Find where the given text appears and provide that cell's center as (x, y) coordinate. 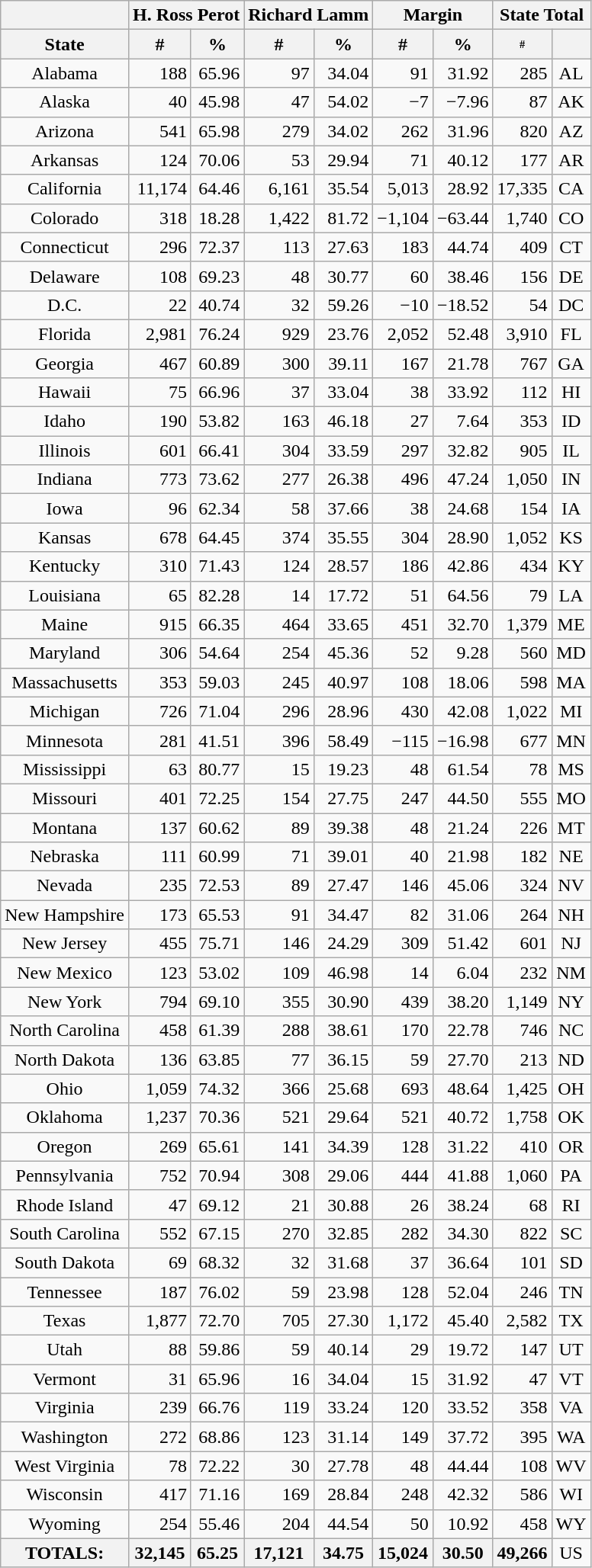
Wisconsin (65, 1495)
9.28 (462, 653)
Rhode Island (65, 1204)
119 (279, 1408)
560 (522, 653)
32,145 (159, 1553)
2,981 (159, 334)
79 (522, 595)
53 (279, 160)
7.64 (462, 422)
1,052 (522, 537)
929 (279, 334)
65.98 (217, 131)
State (65, 44)
SC (571, 1233)
44.54 (343, 1524)
68 (522, 1204)
186 (403, 566)
269 (159, 1146)
6,161 (279, 189)
GA (571, 364)
WA (571, 1437)
Idaho (65, 422)
113 (279, 247)
281 (159, 740)
31.14 (343, 1437)
AL (571, 73)
44.74 (462, 247)
33.65 (343, 624)
IN (571, 479)
11,174 (159, 189)
24.29 (343, 944)
23.98 (343, 1292)
29.64 (343, 1117)
112 (522, 393)
69 (159, 1262)
41.88 (462, 1175)
NY (571, 1002)
1,425 (522, 1089)
27 (403, 422)
204 (279, 1524)
46.18 (343, 422)
822 (522, 1233)
DC (571, 305)
39.11 (343, 364)
464 (279, 624)
IL (571, 451)
Washington (65, 1437)
NM (571, 973)
496 (403, 479)
1,022 (522, 711)
65.25 (217, 1553)
32.85 (343, 1233)
MO (571, 798)
25.68 (343, 1089)
52 (403, 653)
72.37 (217, 247)
54 (522, 305)
VT (571, 1379)
73.62 (217, 479)
288 (279, 1031)
1,050 (522, 479)
767 (522, 364)
1,740 (522, 218)
New York (65, 1002)
33.92 (462, 393)
63 (159, 769)
820 (522, 131)
30 (279, 1466)
2,582 (522, 1321)
68.32 (217, 1262)
28.96 (343, 711)
306 (159, 653)
2,052 (403, 334)
46.98 (343, 973)
82.28 (217, 595)
72.25 (217, 798)
136 (159, 1060)
34.30 (462, 1233)
31.96 (462, 131)
455 (159, 944)
RI (571, 1204)
58 (279, 508)
Connecticut (65, 247)
16 (279, 1379)
1,422 (279, 218)
277 (279, 479)
45.40 (462, 1321)
Alaska (65, 102)
111 (159, 857)
467 (159, 364)
66.35 (217, 624)
42.08 (462, 711)
32.70 (462, 624)
NC (571, 1031)
Arkansas (65, 160)
70.36 (217, 1117)
6.04 (462, 973)
Missouri (65, 798)
OK (571, 1117)
28.92 (462, 189)
40.14 (343, 1350)
246 (522, 1292)
61.39 (217, 1031)
39.38 (343, 827)
MS (571, 769)
177 (522, 160)
70.06 (217, 160)
28.84 (343, 1495)
Tennessee (65, 1292)
Iowa (65, 508)
22.78 (462, 1031)
552 (159, 1233)
KY (571, 566)
65 (159, 595)
17,121 (279, 1553)
VA (571, 1408)
52.48 (462, 334)
555 (522, 798)
H. Ross Perot (186, 15)
FL (571, 334)
72.70 (217, 1321)
746 (522, 1031)
44.44 (462, 1466)
167 (403, 364)
MA (571, 682)
905 (522, 451)
247 (403, 798)
DE (571, 276)
26.38 (343, 479)
262 (403, 131)
42.86 (462, 566)
Virginia (65, 1408)
101 (522, 1262)
28.90 (462, 537)
NE (571, 857)
27.78 (343, 1466)
PA (571, 1175)
OH (571, 1089)
183 (403, 247)
182 (522, 857)
17.72 (343, 595)
45.36 (343, 653)
324 (522, 886)
Wyoming (65, 1524)
NH (571, 915)
North Dakota (65, 1060)
137 (159, 827)
New Jersey (65, 944)
409 (522, 247)
15,024 (403, 1553)
1,172 (403, 1321)
52.04 (462, 1292)
31.22 (462, 1146)
Vermont (65, 1379)
63.85 (217, 1060)
678 (159, 537)
76.24 (217, 334)
163 (279, 422)
Pennsylvania (65, 1175)
66.96 (217, 393)
State Total (542, 15)
355 (279, 1002)
49,266 (522, 1553)
31 (159, 1379)
109 (279, 973)
30.88 (343, 1204)
248 (403, 1495)
430 (403, 711)
−7.96 (462, 102)
WV (571, 1466)
OR (571, 1146)
68.86 (217, 1437)
396 (279, 740)
410 (522, 1146)
29 (403, 1350)
794 (159, 1002)
40.74 (217, 305)
156 (522, 276)
38.24 (462, 1204)
45.98 (217, 102)
38.46 (462, 276)
South Dakota (65, 1262)
34.02 (343, 131)
39.01 (343, 857)
29.06 (343, 1175)
401 (159, 798)
21.98 (462, 857)
AK (571, 102)
D.C. (65, 305)
64.45 (217, 537)
726 (159, 711)
58.49 (343, 740)
1,237 (159, 1117)
US (571, 1553)
41.51 (217, 740)
27.75 (343, 798)
ID (571, 422)
270 (279, 1233)
Michigan (65, 711)
1,877 (159, 1321)
232 (522, 973)
21 (279, 1204)
−10 (403, 305)
17,335 (522, 189)
21.78 (462, 364)
Delaware (65, 276)
30.90 (343, 1002)
TOTALS: (65, 1553)
598 (522, 682)
586 (522, 1495)
71.16 (217, 1495)
310 (159, 566)
24.68 (462, 508)
Maryland (65, 653)
NV (571, 886)
Georgia (65, 364)
65.61 (217, 1146)
693 (403, 1089)
54.64 (217, 653)
239 (159, 1408)
30.77 (343, 276)
444 (403, 1175)
59.26 (343, 305)
34.39 (343, 1146)
72.53 (217, 886)
309 (403, 944)
Margin (433, 15)
21.24 (462, 827)
81.72 (343, 218)
272 (159, 1437)
35.55 (343, 537)
33.52 (462, 1408)
KS (571, 537)
Richard Lamm (308, 15)
358 (522, 1408)
Kansas (65, 537)
53.82 (217, 422)
LA (571, 595)
MI (571, 711)
31.68 (343, 1262)
187 (159, 1292)
173 (159, 915)
22 (159, 305)
318 (159, 218)
33.24 (343, 1408)
CO (571, 218)
60.89 (217, 364)
64.56 (462, 595)
Hawaii (65, 393)
−115 (403, 740)
40.72 (462, 1117)
New Hampshire (65, 915)
Montana (65, 827)
CT (571, 247)
61.54 (462, 769)
28.57 (343, 566)
752 (159, 1175)
Mississippi (65, 769)
374 (279, 537)
285 (522, 73)
30.50 (462, 1553)
Nebraska (65, 857)
−1,104 (403, 218)
5,013 (403, 189)
60 (403, 276)
Ohio (65, 1089)
282 (403, 1233)
26 (403, 1204)
88 (159, 1350)
31.06 (462, 915)
Oklahoma (65, 1117)
South Carolina (65, 1233)
77 (279, 1060)
245 (279, 682)
54.02 (343, 102)
188 (159, 73)
297 (403, 451)
59.86 (217, 1350)
WY (571, 1524)
Indiana (65, 479)
541 (159, 131)
96 (159, 508)
27.47 (343, 886)
80.77 (217, 769)
59.03 (217, 682)
1,060 (522, 1175)
48.64 (462, 1089)
Minnesota (65, 740)
ME (571, 624)
71.43 (217, 566)
120 (403, 1408)
MN (571, 740)
Colorado (65, 218)
36.15 (343, 1060)
42.32 (462, 1495)
Texas (65, 1321)
451 (403, 624)
18.06 (462, 682)
169 (279, 1495)
51.42 (462, 944)
27.30 (343, 1321)
SD (571, 1262)
264 (522, 915)
439 (403, 1002)
395 (522, 1437)
69.23 (217, 276)
45.06 (462, 886)
72.22 (217, 1466)
773 (159, 479)
Nevada (65, 886)
705 (279, 1321)
62.34 (217, 508)
51 (403, 595)
33.59 (343, 451)
149 (403, 1437)
1,758 (522, 1117)
18.28 (217, 218)
1,379 (522, 624)
TX (571, 1321)
226 (522, 827)
32.82 (462, 451)
29.94 (343, 160)
69.10 (217, 1002)
TN (571, 1292)
677 (522, 740)
38.61 (343, 1031)
69.12 (217, 1204)
HI (571, 393)
Florida (65, 334)
65.53 (217, 915)
NJ (571, 944)
55.46 (217, 1524)
66.76 (217, 1408)
IA (571, 508)
MD (571, 653)
190 (159, 422)
CA (571, 189)
23.76 (343, 334)
417 (159, 1495)
434 (522, 566)
71.04 (217, 711)
3,910 (522, 334)
44.50 (462, 798)
North Carolina (65, 1031)
−16.98 (462, 740)
19.23 (343, 769)
AZ (571, 131)
Utah (65, 1350)
82 (403, 915)
West Virginia (65, 1466)
70.94 (217, 1175)
75.71 (217, 944)
74.32 (217, 1089)
36.64 (462, 1262)
87 (522, 102)
AR (571, 160)
213 (522, 1060)
−18.52 (462, 305)
1,149 (522, 1002)
Maine (65, 624)
66.41 (217, 451)
60.62 (217, 827)
19.72 (462, 1350)
235 (159, 886)
40.12 (462, 160)
97 (279, 73)
37.72 (462, 1437)
UT (571, 1350)
147 (522, 1350)
60.99 (217, 857)
Arizona (65, 131)
1,059 (159, 1089)
141 (279, 1146)
308 (279, 1175)
34.47 (343, 915)
35.54 (343, 189)
ND (571, 1060)
64.46 (217, 189)
Kentucky (65, 566)
−63.44 (462, 218)
Alabama (65, 73)
76.02 (217, 1292)
53.02 (217, 973)
34.75 (343, 1553)
67.15 (217, 1233)
Massachusetts (65, 682)
38.20 (462, 1002)
75 (159, 393)
New Mexico (65, 973)
170 (403, 1031)
37.66 (343, 508)
Louisiana (65, 595)
50 (403, 1524)
Oregon (65, 1146)
366 (279, 1089)
279 (279, 131)
California (65, 189)
27.63 (343, 247)
MT (571, 827)
Illinois (65, 451)
WI (571, 1495)
47.24 (462, 479)
300 (279, 364)
40.97 (343, 682)
33.04 (343, 393)
10.92 (462, 1524)
27.70 (462, 1060)
−7 (403, 102)
915 (159, 624)
